Capture the cell that displays the provided text and extract its (x, y) central coordinate. 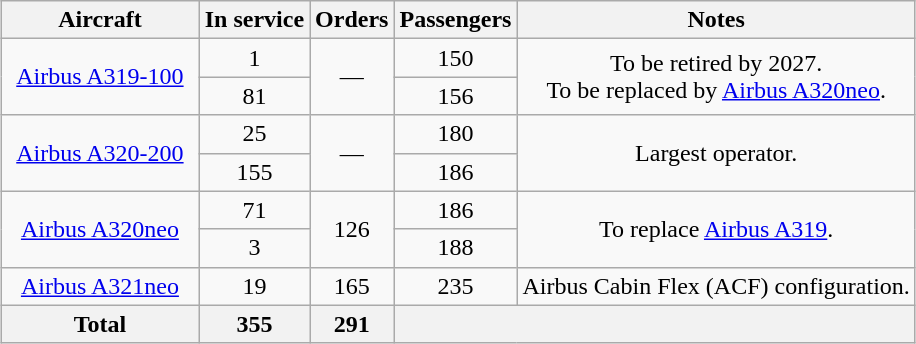
180 (456, 134)
Airbus A319-100 (100, 77)
71 (254, 210)
To replace Airbus A319. (716, 229)
To be retired by 2027. To be replaced by Airbus A320neo. (716, 77)
Airbus A320-200 (100, 153)
291 (352, 324)
3 (254, 248)
25 (254, 134)
Largest operator. (716, 153)
150 (456, 58)
Passengers (456, 20)
1 (254, 58)
19 (254, 286)
155 (254, 172)
Airbus A320neo (100, 229)
Airbus Cabin Flex (ACF) configuration. (716, 286)
165 (352, 286)
Airbus A321neo (100, 286)
81 (254, 96)
156 (456, 96)
355 (254, 324)
Orders (352, 20)
In service (254, 20)
Aircraft (100, 20)
188 (456, 248)
Total (100, 324)
235 (456, 286)
Notes (716, 20)
126 (352, 229)
